Extract the (X, Y) coordinate from the center of the cell holding the provided text.  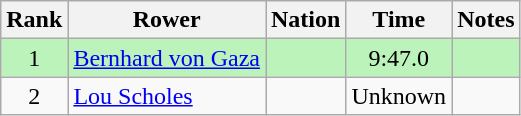
Notes (486, 20)
Time (399, 20)
Unknown (399, 96)
2 (34, 96)
Rank (34, 20)
1 (34, 58)
9:47.0 (399, 58)
Nation (306, 20)
Rower (167, 20)
Bernhard von Gaza (167, 58)
Lou Scholes (167, 96)
